Provide the (x, y) coordinate of the cell's center where the given text is located.  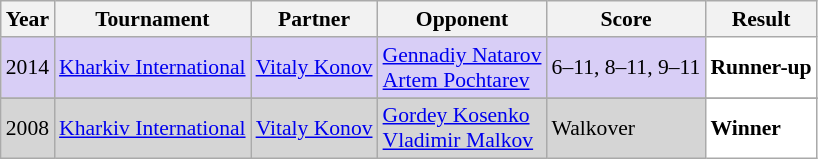
Result (760, 19)
Tournament (152, 19)
Year (28, 19)
Gordey Kosenko Vladimir Malkov (462, 128)
2014 (28, 68)
Opponent (462, 19)
Gennadiy Natarov Artem Pochtarev (462, 68)
6–11, 8–11, 9–11 (626, 68)
Runner-up (760, 68)
Walkover (626, 128)
2008 (28, 128)
Score (626, 19)
Winner (760, 128)
Partner (314, 19)
